Locate the cell with the specified text and output its [x, y] center coordinate. 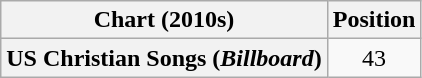
US Christian Songs (Billboard) [164, 58]
Chart (2010s) [164, 20]
43 [374, 58]
Position [374, 20]
